Pinpoint the cell where the given text exists, returning its [X, Y] midpoint coordinate. 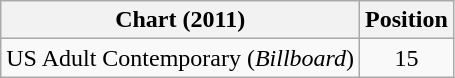
US Adult Contemporary (Billboard) [180, 58]
Position [407, 20]
15 [407, 58]
Chart (2011) [180, 20]
